Detect which cell encompasses the target text, then output its (X, Y) center coordinate. 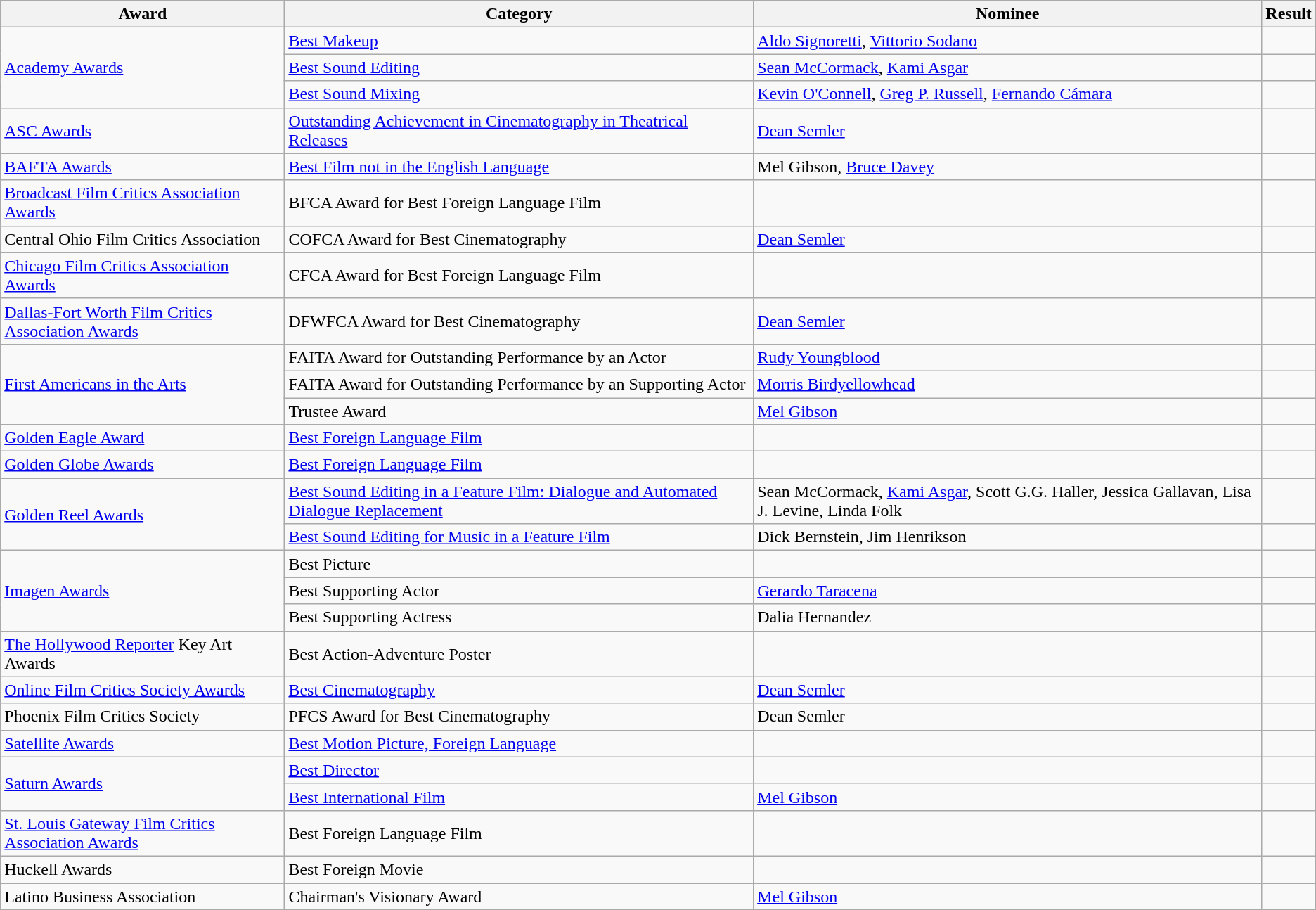
Gerardo Taracena (1008, 591)
The Hollywood Reporter Key Art Awards (143, 654)
Best Director (519, 770)
Rudy Youngblood (1008, 357)
BAFTA Awards (143, 167)
Best Supporting Actor (519, 591)
COFCA Award for Best Cinematography (519, 239)
Saturn Awards (143, 783)
Online Film Critics Society Awards (143, 690)
Best Motion Picture, Foreign Language (519, 743)
Morris Birdyellowhead (1008, 384)
Dick Bernstein, Jim Henrikson (1008, 537)
Category (519, 14)
Best Sound Mixing (519, 94)
Best Sound Editing in a Feature Film: Dialogue and Automated Dialogue Replacement (519, 501)
Result (1289, 14)
St. Louis Gateway Film Critics Association Awards (143, 833)
Best Supporting Actress (519, 617)
Aldo Signoretti, Vittorio Sodano (1008, 41)
Dallas-Fort Worth Film Critics Association Awards (143, 321)
Huckell Awards (143, 869)
PFCS Award for Best Cinematography (519, 717)
CFCA Award for Best Foreign Language Film (519, 276)
Chicago Film Critics Association Awards (143, 276)
Best Sound Editing (519, 68)
Best Foreign Movie (519, 869)
Latino Business Association (143, 897)
Best Action-Adventure Poster (519, 654)
FAITA Award for Outstanding Performance by an Actor (519, 357)
Dalia Hernandez (1008, 617)
First Americans in the Arts (143, 384)
Academy Awards (143, 68)
Trustee Award (519, 411)
Chairman's Visionary Award (519, 897)
Broadcast Film Critics Association Awards (143, 203)
Imagen Awards (143, 591)
Best International Film (519, 797)
Mel Gibson, Bruce Davey (1008, 167)
Golden Eagle Award (143, 438)
Award (143, 14)
Sean McCormack, Kami Asgar (1008, 68)
Sean McCormack, Kami Asgar, Scott G.G. Haller, Jessica Gallavan, Lisa J. Levine, Linda Folk (1008, 501)
Phoenix Film Critics Society (143, 717)
Nominee (1008, 14)
Best Film not in the English Language (519, 167)
Best Cinematography (519, 690)
FAITA Award for Outstanding Performance by an Supporting Actor (519, 384)
Central Ohio Film Critics Association (143, 239)
Golden Globe Awards (143, 465)
Golden Reel Awards (143, 515)
Best Sound Editing for Music in a Feature Film (519, 537)
Kevin O'Connell, Greg P. Russell, Fernando Cámara (1008, 94)
Best Picture (519, 564)
Outstanding Achievement in Cinematography in Theatrical Releases (519, 131)
ASC Awards (143, 131)
Best Makeup (519, 41)
DFWFCA Award for Best Cinematography (519, 321)
BFCA Award for Best Foreign Language Film (519, 203)
Satellite Awards (143, 743)
